Output the [x, y] coordinate of the center of the cell containing the given text.  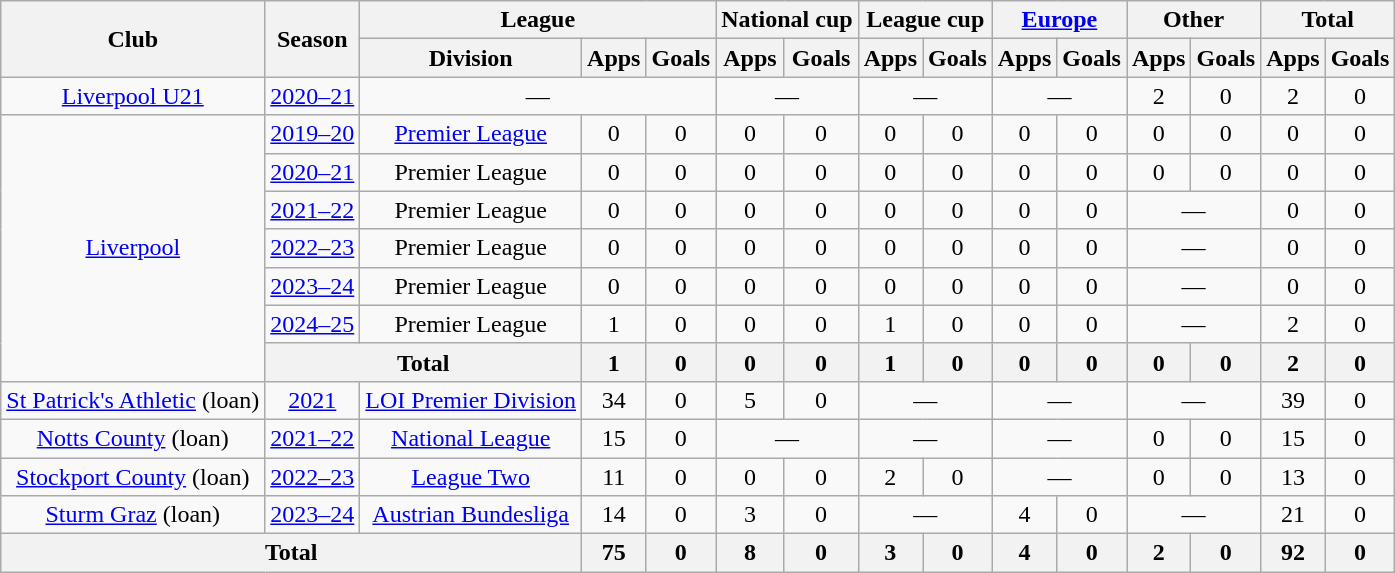
34 [614, 400]
Notts County (loan) [133, 438]
14 [614, 515]
39 [1293, 400]
2019–20 [312, 134]
Sturm Graz (loan) [133, 515]
8 [750, 553]
League [538, 20]
National cup [787, 20]
Stockport County (loan) [133, 477]
St Patrick's Athletic (loan) [133, 400]
Liverpool U21 [133, 96]
League cup [925, 20]
LOI Premier Division [471, 400]
21 [1293, 515]
2024–25 [312, 324]
75 [614, 553]
92 [1293, 553]
League Two [471, 477]
Liverpool [133, 248]
Austrian Bundesliga [471, 515]
11 [614, 477]
Other [1193, 20]
5 [750, 400]
2021 [312, 400]
Club [133, 39]
Division [471, 58]
National League [471, 438]
Europe [1059, 20]
Season [312, 39]
13 [1293, 477]
